Find where the given text appears and provide that cell's center as [x, y] coordinate. 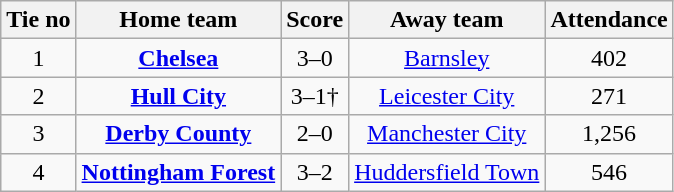
1,256 [609, 134]
Leicester City [447, 96]
1 [38, 58]
Barnsley [447, 58]
3–0 [315, 58]
2 [38, 96]
3 [38, 134]
Tie no [38, 20]
Away team [447, 20]
402 [609, 58]
Home team [178, 20]
2–0 [315, 134]
Chelsea [178, 58]
Hull City [178, 96]
Score [315, 20]
3–1† [315, 96]
Huddersfield Town [447, 172]
Manchester City [447, 134]
3–2 [315, 172]
Attendance [609, 20]
4 [38, 172]
271 [609, 96]
546 [609, 172]
Nottingham Forest [178, 172]
Derby County [178, 134]
